Identify which cell holds the provided text, then report its [X, Y] central coordinate. 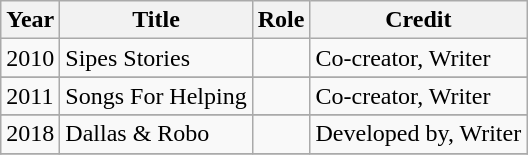
2010 [30, 58]
Developed by, Writer [418, 134]
Songs For Helping [156, 96]
2011 [30, 96]
2018 [30, 134]
Dallas & Robo [156, 134]
Credit [418, 20]
Title [156, 20]
Role [281, 20]
Sipes Stories [156, 58]
Year [30, 20]
